Determine the (X, Y) coordinate at the center of the cell enclosing the given text.  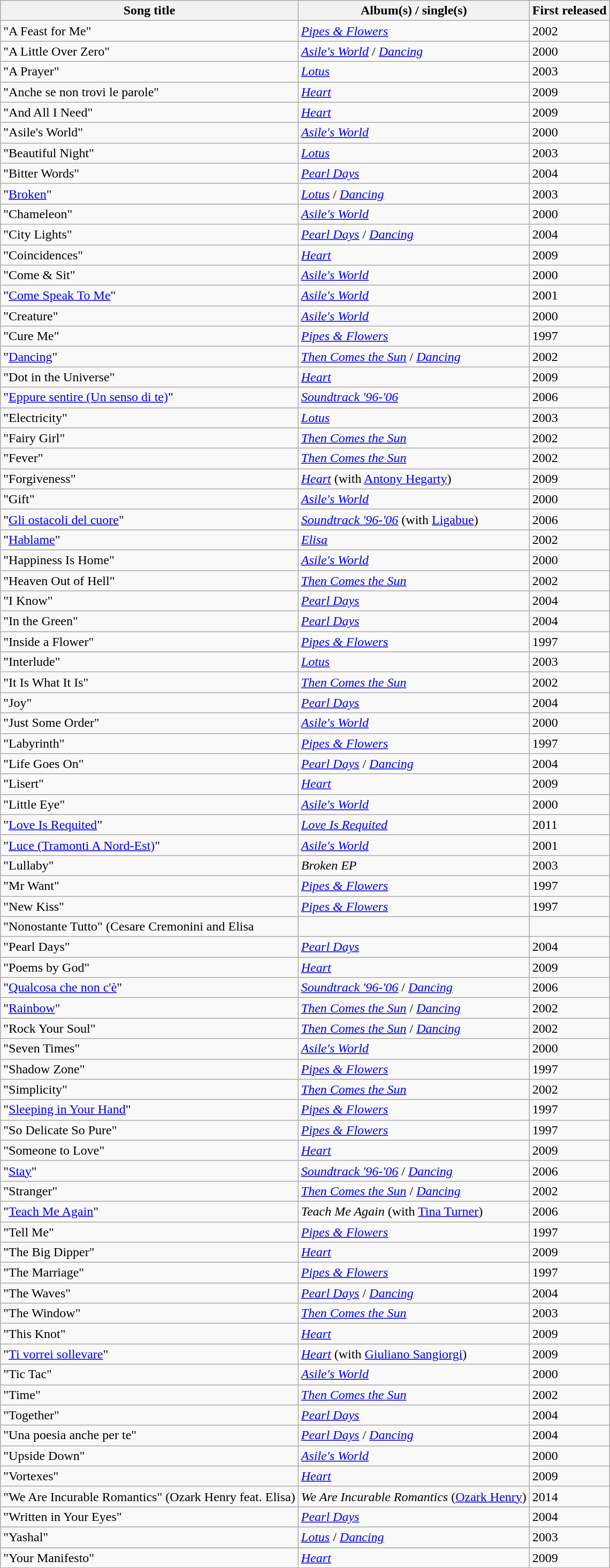
"Written in Your Eyes" (149, 1517)
"Broken" (149, 194)
"Nonostante Tutto" (Cesare Cremonini and Elisa (149, 927)
"Ti vorrei sollevare" (149, 1354)
"Creature" (149, 316)
"Your Manifesto" (149, 1558)
"Come Speak To Me" (149, 296)
"A Little Over Zero" (149, 51)
"A Prayer" (149, 72)
"Coincidences" (149, 255)
"Cure Me" (149, 336)
2011 (569, 825)
"Bitter Words" (149, 173)
"Sleeping in Your Hand" (149, 1110)
"Labyrinth" (149, 743)
Asile's World / Dancing (414, 51)
"Stranger" (149, 1191)
Love Is Requited (414, 825)
"Seven Times" (149, 1049)
"Upside Down" (149, 1456)
"Yashal" (149, 1537)
"Just Some Order" (149, 723)
"Simplicity" (149, 1089)
"Qualcosa che non c'è" (149, 988)
"It Is What It Is" (149, 682)
"Someone to Love" (149, 1150)
"The Big Dipper" (149, 1252)
"Vortexes" (149, 1476)
2014 (569, 1496)
"Heaven Out of Hell" (149, 580)
Soundtrack '96-'06 (414, 397)
"Rainbow" (149, 1008)
"Life Goes On" (149, 764)
"Anche se non trovi le parole" (149, 92)
"Interlude" (149, 662)
Teach Me Again (with Tina Turner) (414, 1211)
"We Are Incurable Romantics" (Ozark Henry feat. Elisa) (149, 1496)
"City Lights" (149, 234)
"Gift" (149, 499)
"Chameleon" (149, 214)
"Lisert" (149, 784)
"Fairy Girl" (149, 438)
"Come & Sit" (149, 275)
Heart (with Antony Hegarty) (414, 479)
"Tic Tac" (149, 1374)
"Shadow Zone" (149, 1069)
"Poems by God" (149, 967)
"Asile's World" (149, 133)
"Dot in the Universe" (149, 377)
"Rock Your Soul" (149, 1028)
Elisa (414, 540)
Broken EP (414, 865)
"This Knot" (149, 1334)
"Together" (149, 1415)
"In the Green" (149, 621)
Album(s) / single(s) (414, 11)
"Una poesia anche per te" (149, 1435)
"Gli ostacoli del cuore" (149, 519)
"Joy" (149, 703)
"Happiness Is Home" (149, 560)
"Inside a Flower" (149, 642)
"Stay" (149, 1171)
"So Delicate So Pure" (149, 1130)
"Lullaby" (149, 865)
"Electricity" (149, 418)
Soundtrack '96-'06 (with Ligabue) (414, 519)
Heart (with Giuliano Sangiorgi) (414, 1354)
"Dancing" (149, 357)
"Little Eye" (149, 804)
"Fever" (149, 458)
"Forgiveness" (149, 479)
First released (569, 11)
We Are Incurable Romantics (Ozark Henry) (414, 1496)
"New Kiss" (149, 906)
"Teach Me Again" (149, 1211)
Song title (149, 11)
"And All I Need" (149, 112)
"Pearl Days" (149, 947)
"Time" (149, 1395)
"The Window" (149, 1313)
"Beautiful Night" (149, 153)
"Love Is Requited" (149, 825)
"The Marriage" (149, 1273)
"Mr Want" (149, 886)
"Tell Me" (149, 1232)
"A Feast for Me" (149, 31)
"Eppure sentire (Un senso di te)" (149, 397)
"Luce (Tramonti A Nord-Est)" (149, 845)
"Hablame" (149, 540)
"I Know" (149, 601)
"The Waves" (149, 1293)
